Extract the [X, Y] coordinate from the center of the cell holding the provided text.  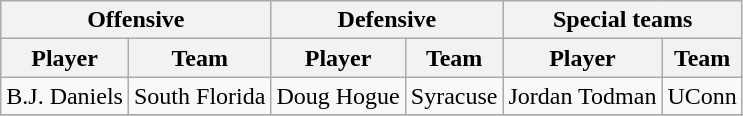
Jordan Todman [582, 96]
Offensive [136, 20]
Special teams [622, 20]
Defensive [387, 20]
South Florida [199, 96]
B.J. Daniels [65, 96]
Doug Hogue [338, 96]
Syracuse [454, 96]
UConn [702, 96]
